Return [x, y] of the center of cell containing provided text 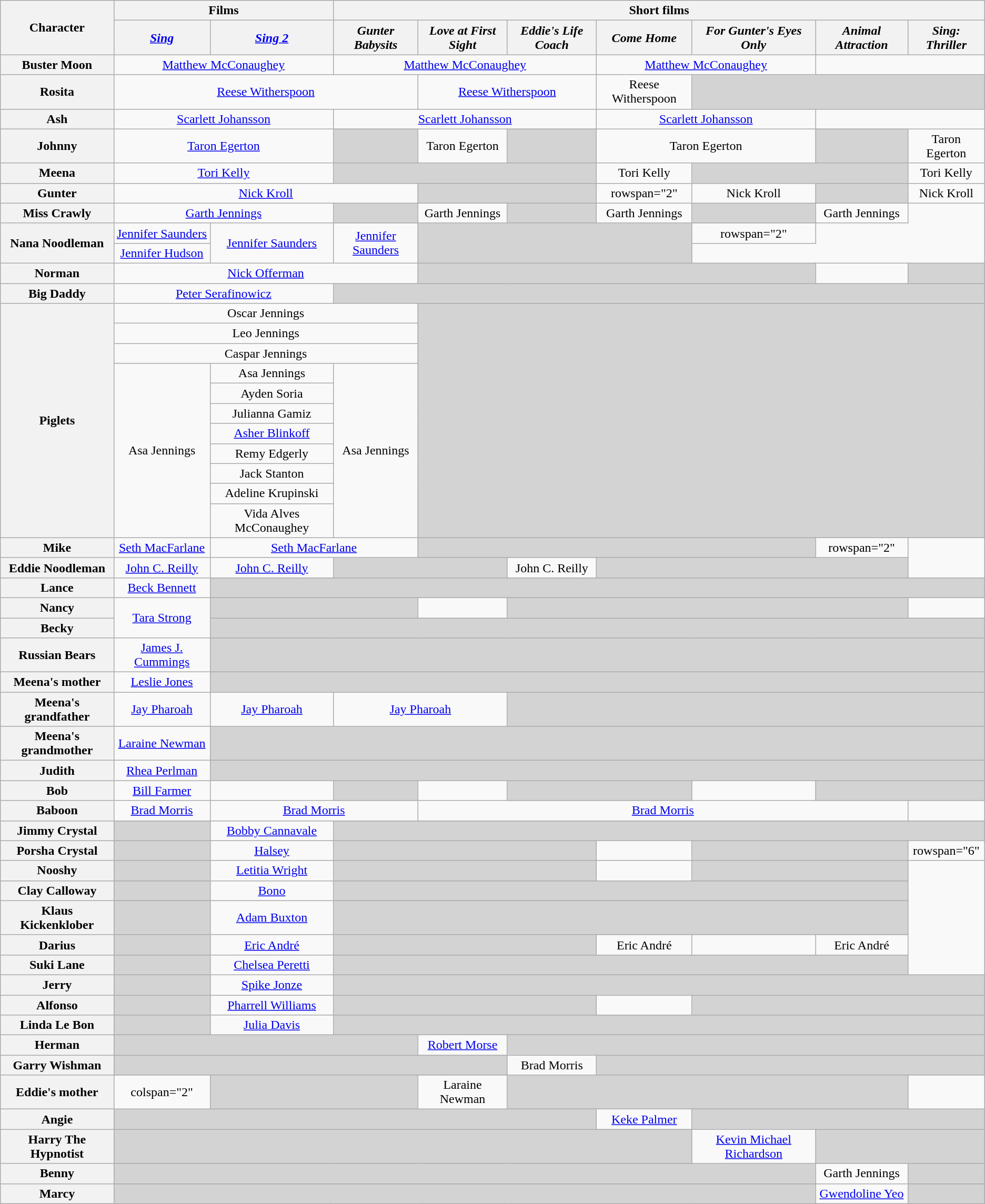
Alfonso [57, 1005]
Rhea Perlman [162, 771]
Tara Strong [162, 618]
Becky [57, 628]
Ash [57, 119]
Remy Edgerly [272, 453]
Buster Moon [57, 65]
Norman [57, 273]
Eddie's Life Coach [552, 38]
Darius [57, 945]
Films [224, 11]
Nick Offerman [266, 273]
Adam Buxton [272, 917]
Pharrell Williams [272, 1005]
colspan="2" [162, 1092]
Mike [57, 548]
Clay Calloway [57, 891]
Johnny [57, 146]
Jimmy Crystal [57, 831]
Animal Attraction [862, 38]
Nancy [57, 608]
Judith [57, 771]
Eddie's mother [57, 1092]
Ayden Soria [272, 393]
Spike Jonze [272, 985]
Nana Noodleman [57, 243]
Gwendoline Yeo [862, 1193]
Beck Bennett [162, 588]
Vida Alves McConaughey [272, 521]
Sing 2 [272, 38]
Harry The Hypnotist [57, 1147]
Suki Lane [57, 965]
Short films [659, 11]
Big Daddy [57, 293]
Letitia Wright [272, 871]
For Gunter's Eyes Only [753, 38]
Love at First Sight [463, 38]
Miss Crawly [57, 213]
Herman [57, 1045]
Porsha Crystal [57, 851]
Nooshy [57, 871]
Peter Serafinowicz [224, 293]
Chelsea Peretti [272, 965]
Bob [57, 791]
Gunter Babysits [376, 38]
Leo Jennings [266, 333]
Halsey [272, 851]
Meena [57, 173]
James J. Cummings [162, 655]
Character [57, 27]
Lance [57, 588]
Oscar Jennings [266, 313]
Leslie Jones [162, 682]
Piglets [57, 421]
Linda Le Bon [57, 1025]
Adeline Krupinski [272, 493]
Jennifer Hudson [162, 253]
Keke Palmer [644, 1119]
Asher Blinkoff [272, 433]
Jack Stanton [272, 473]
Bill Farmer [162, 791]
Baboon [57, 811]
Come Home [644, 38]
Jerry [57, 985]
Rosita [57, 92]
Angie [57, 1119]
Bobby Cannavale [272, 831]
Garry Wishman [57, 1065]
Eddie Noodleman [57, 568]
Caspar Jennings [266, 353]
Klaus Kickenklober [57, 917]
Gunter [57, 193]
Robert Morse [463, 1045]
rowspan="6" [946, 851]
Julia Davis [272, 1025]
Sing [162, 38]
Marcy [57, 1193]
Bono [272, 891]
Meena's grandfather [57, 709]
Benny [57, 1173]
Russian Bears [57, 655]
Meena's grandmother [57, 744]
Kevin Michael Richardson [753, 1147]
Julianna Gamiz [272, 413]
Sing: Thriller [946, 38]
Meena's mother [57, 682]
